For the text-containing cell, return its midpoint in [x, y] coordinate format. 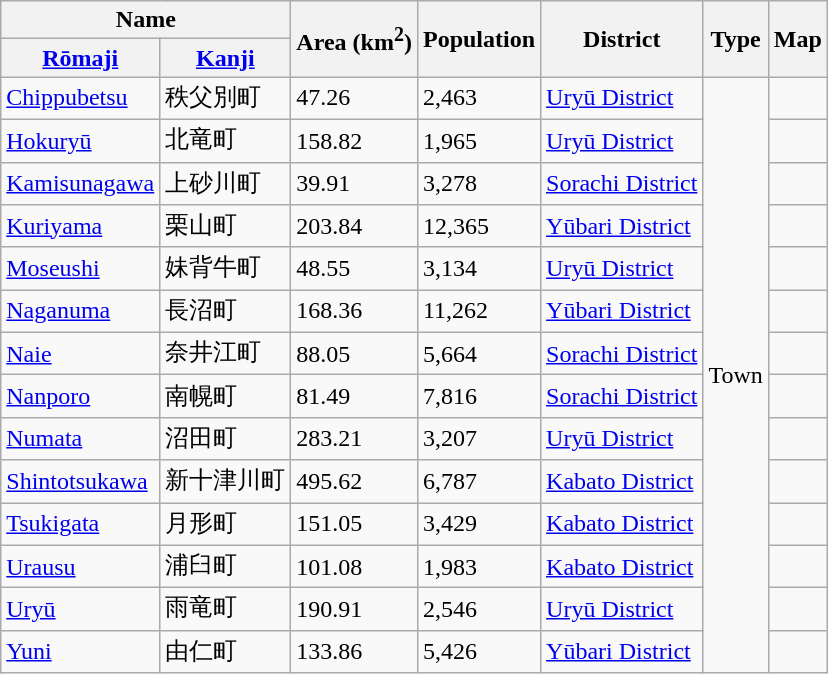
上砂川町 [226, 184]
Rōmaji [80, 58]
由仁町 [226, 652]
Naganuma [80, 312]
Moseushi [80, 268]
Population [478, 39]
151.05 [354, 524]
81.49 [354, 396]
Type [736, 39]
101.08 [354, 566]
1,983 [478, 566]
190.91 [354, 610]
495.62 [354, 482]
Kamisunagawa [80, 184]
浦臼町 [226, 566]
5,426 [478, 652]
3,429 [478, 524]
2,546 [478, 610]
栗山町 [226, 226]
沼田町 [226, 438]
47.26 [354, 98]
Shintotsukawa [80, 482]
Chippubetsu [80, 98]
11,262 [478, 312]
1,965 [478, 140]
District [622, 39]
月形町 [226, 524]
Town [736, 375]
Naie [80, 354]
Kuriyama [80, 226]
Yuni [80, 652]
Numata [80, 438]
39.91 [354, 184]
長沼町 [226, 312]
Area (km2) [354, 39]
Urausu [80, 566]
南幌町 [226, 396]
雨竜町 [226, 610]
88.05 [354, 354]
168.36 [354, 312]
Map [798, 39]
北竜町 [226, 140]
7,816 [478, 396]
Uryū [80, 610]
203.84 [354, 226]
3,207 [478, 438]
12,365 [478, 226]
Kanji [226, 58]
Nanporo [80, 396]
48.55 [354, 268]
133.86 [354, 652]
Name [146, 20]
妹背牛町 [226, 268]
奈井江町 [226, 354]
Tsukigata [80, 524]
158.82 [354, 140]
3,278 [478, 184]
Hokuryū [80, 140]
283.21 [354, 438]
新十津川町 [226, 482]
2,463 [478, 98]
5,664 [478, 354]
3,134 [478, 268]
6,787 [478, 482]
秩父別町 [226, 98]
